Pinpoint the cell where the given text exists, returning its (X, Y) midpoint coordinate. 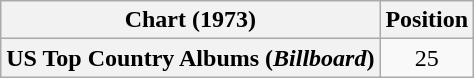
US Top Country Albums (Billboard) (190, 58)
Position (427, 20)
Chart (1973) (190, 20)
25 (427, 58)
